Output the (x, y) coordinate of the center of the cell containing the given text.  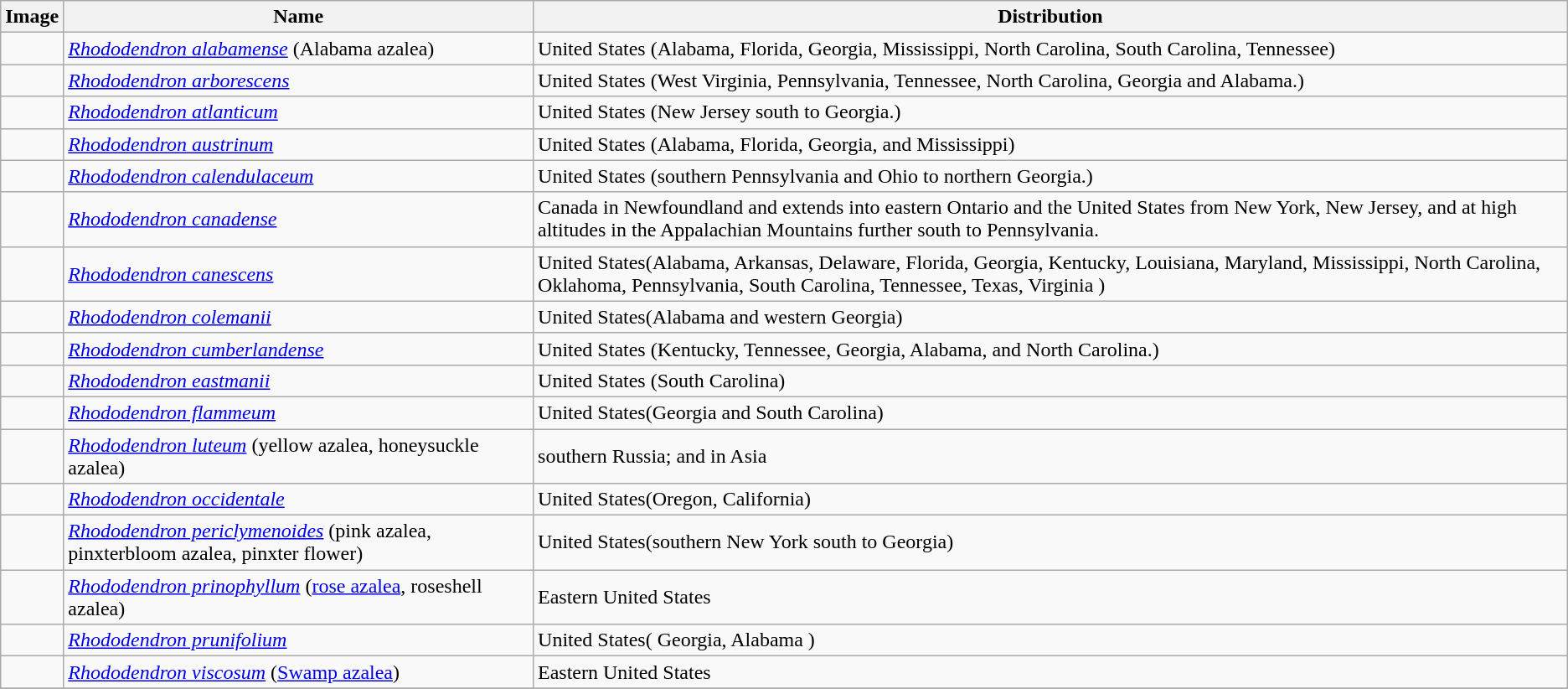
United States (New Jersey south to Georgia.) (1050, 112)
Rhododendron luteum (yellow azalea, honeysuckle azalea) (298, 456)
Rhododendron flammeum (298, 412)
United States (West Virginia, Pennsylvania, Tennessee, North Carolina, Georgia and Alabama.) (1050, 80)
Name (298, 17)
Image (32, 17)
United States(southern New York south to Georgia) (1050, 543)
Rhododendron occidentale (298, 500)
Rhododendron atlanticum (298, 112)
southern Russia; and in Asia (1050, 456)
Rhododendron periclymenoides (pink azalea, pinxterbloom azalea, pinxter flower) (298, 543)
Distribution (1050, 17)
United States(Alabama and western Georgia) (1050, 317)
Rhododendron cumberlandense (298, 349)
United States(Georgia and South Carolina) (1050, 412)
United States (Alabama, Florida, Georgia, and Mississippi) (1050, 144)
Rhododendron arborescens (298, 80)
Rhododendron colemanii (298, 317)
United States (Kentucky, Tennessee, Georgia, Alabama, and North Carolina.) (1050, 349)
United States (Alabama, Florida, Georgia, Mississippi, North Carolina, South Carolina, Tennessee) (1050, 49)
United States (South Carolina) (1050, 381)
Rhododendron canescens (298, 273)
Rhododendron viscosum (Swamp azalea) (298, 672)
Rhododendron alabamense (Alabama azalea) (298, 49)
Rhododendron prinophyllum (rose azalea, roseshell azalea) (298, 597)
United States(Oregon, California) (1050, 500)
Rhododendron prunifolium (298, 640)
United States (southern Pennsylvania and Ohio to northern Georgia.) (1050, 176)
Rhododendron austrinum (298, 144)
Rhododendron canadense (298, 220)
Rhododendron eastmanii (298, 381)
United States( Georgia, Alabama ) (1050, 640)
Rhododendron calendulaceum (298, 176)
